Locate the cell with the specified text and output its (x, y) center coordinate. 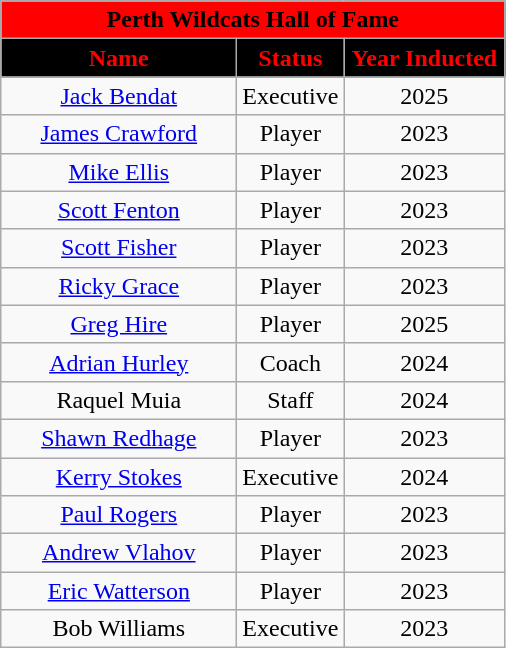
Adrian Hurley (119, 362)
Coach (290, 362)
Mike Ellis (119, 172)
Scott Fisher (119, 248)
Ricky Grace (119, 286)
Jack Bendat (119, 96)
Bob Williams (119, 629)
Shawn Redhage (119, 438)
Raquel Muia (119, 400)
Status (290, 58)
Kerry Stokes (119, 477)
Perth Wildcats Hall of Fame (253, 20)
Staff (290, 400)
Eric Watterson (119, 591)
Year Inducted (424, 58)
Greg Hire (119, 324)
James Crawford (119, 134)
Paul Rogers (119, 515)
Scott Fenton (119, 210)
Name (119, 58)
Andrew Vlahov (119, 553)
